From the cell containing the given text, extract its center point as (x, y) coordinate. 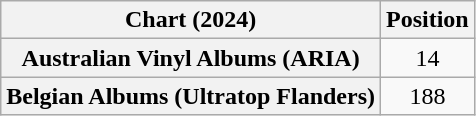
Australian Vinyl Albums (ARIA) (191, 58)
Belgian Albums (Ultratop Flanders) (191, 96)
Position (428, 20)
188 (428, 96)
14 (428, 58)
Chart (2024) (191, 20)
